Output the (X, Y) coordinate of the center of the cell containing the given text.  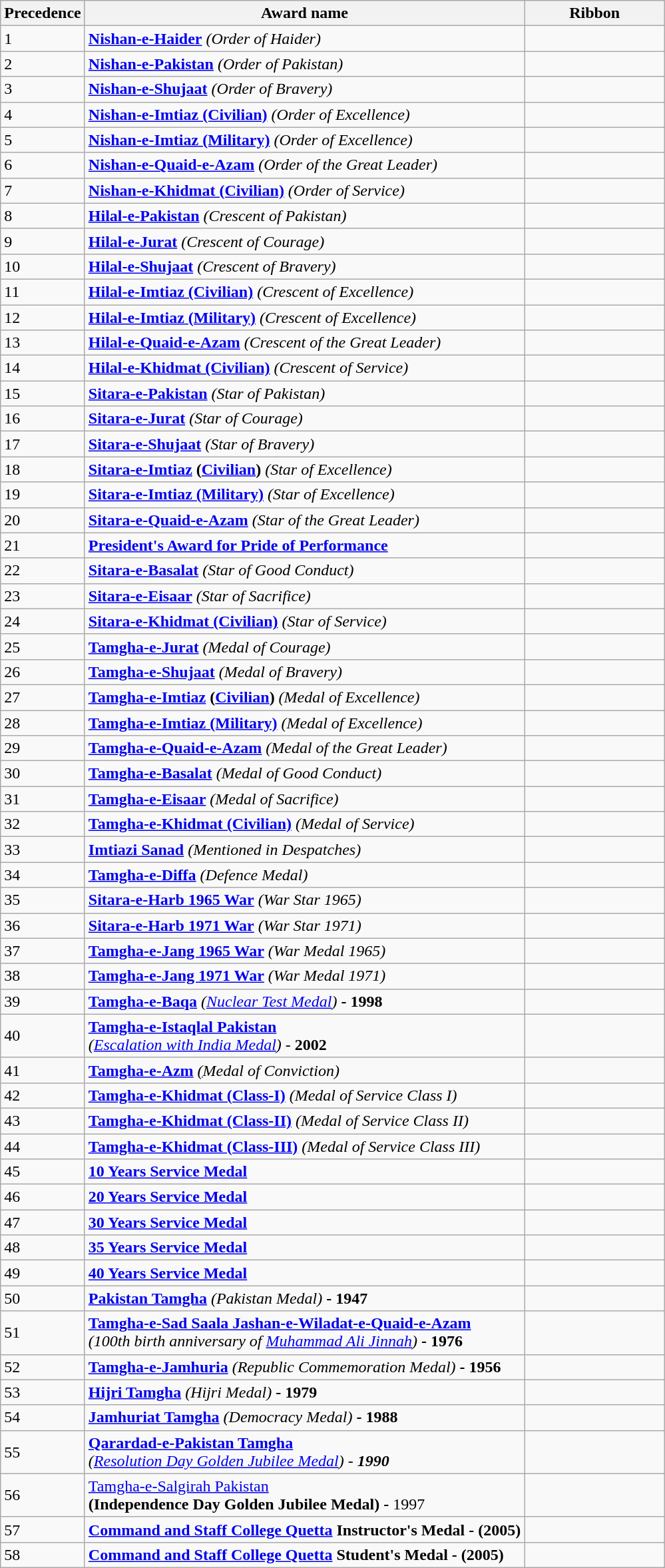
50 (43, 1298)
Sitara-e-Harb 1971 War (War Star 1971) (304, 925)
10 Years Service Medal (304, 1172)
47 (43, 1222)
Sitara-e-Eisaar (Star of Sacrifice) (304, 596)
Hilal-e-Quaid-e-Azam (Crescent of the Great Leader) (304, 343)
31 (43, 799)
32 (43, 824)
39 (43, 1001)
Nishan-e-Pakistan (Order of Pakistan) (304, 64)
Hilal-e-Khidmat (Civilian) (Crescent of Service) (304, 368)
26 (43, 672)
17 (43, 444)
46 (43, 1197)
23 (43, 596)
1 (43, 39)
Imtiazi Sanad (Mentioned in Despatches) (304, 850)
President's Award for Pride of Performance (304, 545)
Tamgha-e-Azm (Medal of Conviction) (304, 1070)
36 (43, 925)
24 (43, 621)
Nishan-e-Shujaat (Order of Bravery) (304, 89)
35 (43, 900)
2 (43, 64)
Tamgha-e-Jang 1971 War (War Medal 1971) (304, 976)
Sitara-e-Harb 1965 War (War Star 1965) (304, 900)
Hilal-e-Shujaat (Crescent of Bravery) (304, 266)
18 (43, 469)
Tamgha-e-Jamhuria (Republic Commemoration Medal) - 1956 (304, 1367)
Tamgha-e-Diffa (Defence Medal) (304, 875)
3 (43, 89)
Hilal-e-Imtiaz (Civilian) (Crescent of Excellence) (304, 292)
Jamhuriat Tamgha (Democracy Medal) - 1988 (304, 1418)
43 (43, 1121)
Sitara-e-Jurat (Star of Courage) (304, 419)
20 (43, 520)
58 (43, 1555)
35 Years Service Medal (304, 1248)
44 (43, 1146)
15 (43, 393)
Command and Staff College Quetta Student's Medal - (2005) (304, 1555)
51 (43, 1333)
Nishan-e-Quaid-e-Azam (Order of the Great Leader) (304, 165)
Qarardad-e-Pakistan Tamgha(Resolution Day Golden Jubilee Medal) - 1990 (304, 1451)
Hilal-e-Imtiaz (Military) (Crescent of Excellence) (304, 318)
Tamgha-e-Imtiaz (Civilian) (Medal of Excellence) (304, 697)
45 (43, 1172)
Tamgha-e-Jang 1965 War (War Medal 1965) (304, 951)
Hijri Tamgha (Hijri Medal) - 1979 (304, 1392)
Award name (304, 13)
Nishan-e-Khidmat (Civilian) (Order of Service) (304, 190)
40 Years Service Medal (304, 1273)
Sitara-e-Pakistan (Star of Pakistan) (304, 393)
30 Years Service Medal (304, 1222)
9 (43, 241)
40 (43, 1036)
12 (43, 318)
Sitara-e-Imtiaz (Military) (Star of Excellence) (304, 495)
42 (43, 1095)
33 (43, 850)
Nishan-e-Imtiaz (Military) (Order of Excellence) (304, 140)
Sitara-e-Imtiaz (Civilian) (Star of Excellence) (304, 469)
Ribbon (595, 13)
Sitara-e-Khidmat (Civilian) (Star of Service) (304, 621)
13 (43, 343)
55 (43, 1451)
48 (43, 1248)
28 (43, 722)
5 (43, 140)
25 (43, 647)
Tamgha-e-Sad Saala Jashan-e-Wiladat-e-Quaid-e-Azam(100th birth anniversary of Muhammad Ali Jinnah) - 1976 (304, 1333)
14 (43, 368)
27 (43, 697)
11 (43, 292)
Nishan-e-Haider (Order of Haider) (304, 39)
Tamgha-e-Baqa (Nuclear Test Medal) - 1998 (304, 1001)
4 (43, 115)
16 (43, 419)
22 (43, 571)
Tamgha-e-Shujaat (Medal of Bravery) (304, 672)
54 (43, 1418)
6 (43, 165)
7 (43, 190)
Sitara-e-Shujaat (Star of Bravery) (304, 444)
29 (43, 748)
49 (43, 1273)
Command and Staff College Quetta Instructor's Medal - (2005) (304, 1529)
20 Years Service Medal (304, 1197)
Tamgha-e-Khidmat (Civilian) (Medal of Service) (304, 824)
Tamgha-e-Salgirah Pakistan(Independence Day Golden Jubilee Medal) - 1997 (304, 1495)
Sitara-e-Quaid-e-Azam (Star of the Great Leader) (304, 520)
Precedence (43, 13)
Tamgha-e-Khidmat (Class-I) (Medal of Service Class I) (304, 1095)
Tamgha-e-Imtiaz (Military) (Medal of Excellence) (304, 722)
10 (43, 266)
Tamgha-e-Eisaar (Medal of Sacrifice) (304, 799)
Hilal-e-Pakistan (Crescent of Pakistan) (304, 216)
56 (43, 1495)
Tamgha-e-Khidmat (Class-III) (Medal of Service Class III) (304, 1146)
21 (43, 545)
Tamgha-e-Istaqlal Pakistan(Escalation with India Medal) - 2002 (304, 1036)
Tamgha-e-Basalat (Medal of Good Conduct) (304, 774)
57 (43, 1529)
Pakistan Tamgha (Pakistan Medal) - 1947 (304, 1298)
Tamgha-e-Khidmat (Class-II) (Medal of Service Class II) (304, 1121)
Tamgha-e-Quaid-e-Azam (Medal of the Great Leader) (304, 748)
53 (43, 1392)
37 (43, 951)
34 (43, 875)
41 (43, 1070)
Hilal-e-Jurat (Crescent of Courage) (304, 241)
Nishan-e-Imtiaz (Civilian) (Order of Excellence) (304, 115)
8 (43, 216)
38 (43, 976)
52 (43, 1367)
Sitara-e-Basalat (Star of Good Conduct) (304, 571)
Tamgha-e-Jurat (Medal of Courage) (304, 647)
19 (43, 495)
30 (43, 774)
